Pinpoint the cell where the given text exists, returning its [X, Y] midpoint coordinate. 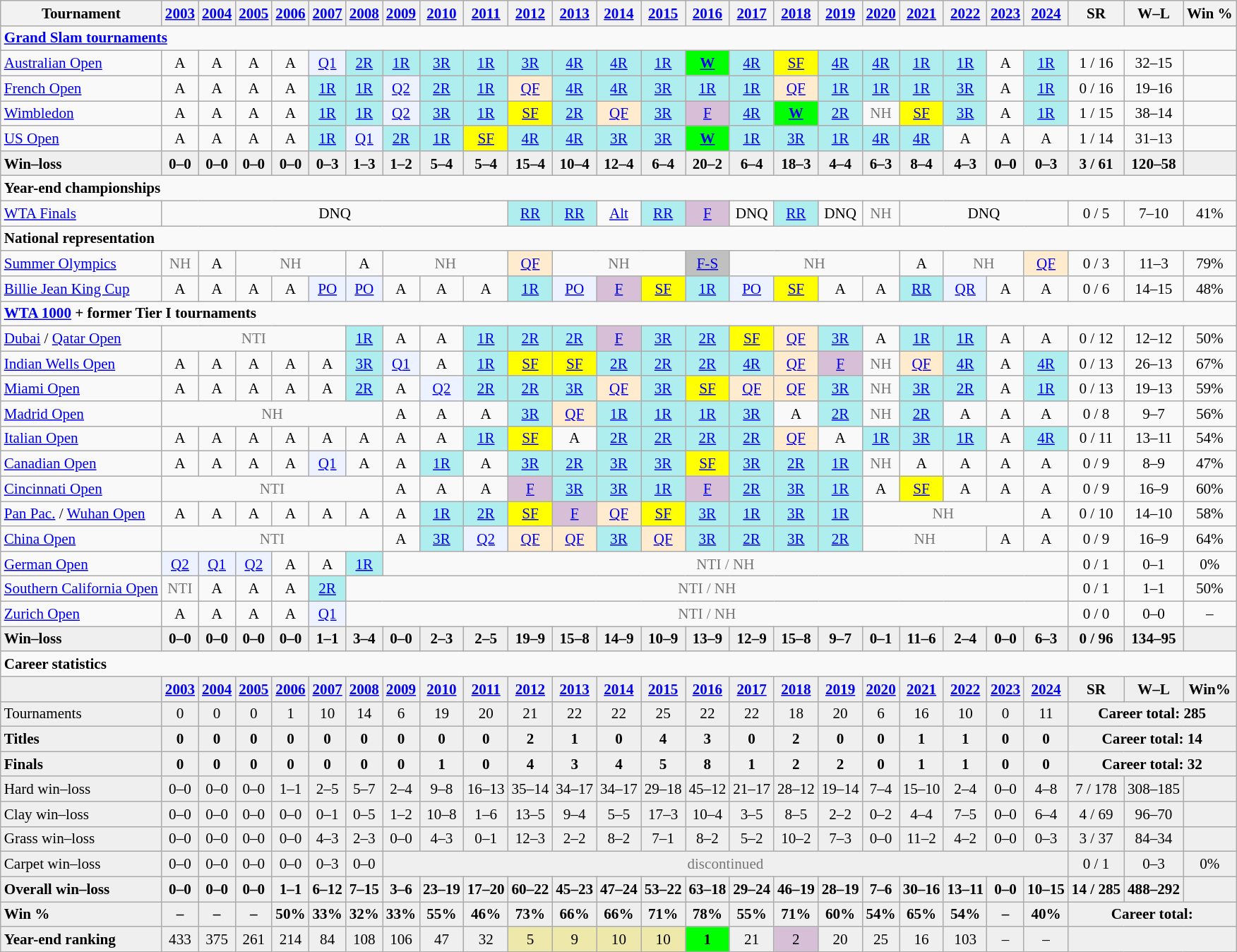
Zurich Open [81, 613]
7–3 [840, 839]
45–23 [575, 888]
47 [442, 939]
Wimbledon [81, 113]
67% [1210, 363]
19–9 [531, 638]
Pan Pac. / Wuhan Open [81, 514]
Italian Open [81, 438]
19 [442, 713]
84 [328, 939]
WTA Finals [81, 213]
11–2 [922, 839]
32% [364, 914]
9 [575, 939]
375 [217, 939]
Win% [1210, 689]
30–16 [922, 888]
134–95 [1154, 638]
15–10 [922, 788]
29–18 [664, 788]
5–7 [364, 788]
0 / 0 [1096, 613]
308–185 [1154, 788]
10–15 [1046, 888]
China Open [81, 538]
Career statistics [618, 664]
0 / 6 [1096, 288]
8–9 [1154, 463]
120–58 [1154, 162]
35–14 [531, 788]
47% [1210, 463]
19–13 [1154, 388]
3–5 [751, 814]
45–12 [707, 788]
108 [364, 939]
16–13 [486, 788]
32–15 [1154, 64]
28–12 [796, 788]
3 / 61 [1096, 162]
31–13 [1154, 138]
46–19 [796, 888]
Career total: [1152, 914]
8–4 [922, 162]
Indian Wells Open [81, 363]
0 / 3 [1096, 263]
214 [290, 939]
26–13 [1154, 363]
14–9 [618, 638]
12–9 [751, 638]
261 [253, 939]
3–6 [401, 888]
65% [922, 914]
488–292 [1154, 888]
Madrid Open [81, 414]
9–4 [575, 814]
10–9 [664, 638]
11 [1046, 713]
7–1 [664, 839]
9–8 [442, 788]
73% [531, 914]
58% [1210, 514]
17–3 [664, 814]
12–3 [531, 839]
56% [1210, 414]
Tournaments [81, 713]
1 / 16 [1096, 64]
0 / 96 [1096, 638]
6–12 [328, 888]
433 [180, 939]
47–24 [618, 888]
Clay win–loss [81, 814]
23–19 [442, 888]
Hard win–loss [81, 788]
5–2 [751, 839]
Tournament [81, 13]
8–5 [796, 814]
Grass win–loss [81, 839]
14 [364, 713]
Career total: 32 [1152, 764]
Miami Open [81, 388]
0 / 5 [1096, 213]
F-S [707, 263]
US Open [81, 138]
Titles [81, 739]
7–15 [364, 888]
1–6 [486, 814]
Overall win–loss [81, 888]
18–3 [796, 162]
Canadian Open [81, 463]
19–14 [840, 788]
3–4 [364, 638]
discontinued [726, 864]
103 [965, 939]
18 [796, 713]
7–5 [965, 814]
106 [401, 939]
Career total: 285 [1152, 713]
10–8 [442, 814]
17–20 [486, 888]
7–10 [1154, 213]
1 / 15 [1096, 113]
8 [707, 764]
21–17 [751, 788]
4 / 69 [1096, 814]
59% [1210, 388]
13–5 [531, 814]
63–18 [707, 888]
60–22 [531, 888]
41% [1210, 213]
Summer Olympics [81, 263]
7–6 [880, 888]
Year-end ranking [81, 939]
WTA 1000 + former Tier I tournaments [618, 314]
12–12 [1154, 339]
4–8 [1046, 788]
French Open [81, 88]
Carpet win–loss [81, 864]
Year-end championships [618, 188]
14 / 285 [1096, 888]
1 / 14 [1096, 138]
20–2 [707, 162]
QR [965, 288]
Southern California Open [81, 589]
28–19 [840, 888]
Grand Slam tournaments [618, 38]
11–6 [922, 638]
10–2 [796, 839]
32 [486, 939]
7–4 [880, 788]
96–70 [1154, 814]
5–5 [618, 814]
14–15 [1154, 288]
46% [486, 914]
13–9 [707, 638]
78% [707, 914]
0–5 [364, 814]
Alt [618, 213]
0 / 12 [1096, 339]
11–3 [1154, 263]
19–16 [1154, 88]
Finals [81, 764]
4–2 [965, 839]
53–22 [664, 888]
National representation [618, 239]
15–4 [531, 162]
40% [1046, 914]
29–24 [751, 888]
German Open [81, 564]
3 / 37 [1096, 839]
79% [1210, 263]
1–3 [364, 162]
14–10 [1154, 514]
0–2 [880, 814]
Billie Jean King Cup [81, 288]
0 / 8 [1096, 414]
Australian Open [81, 64]
0 / 16 [1096, 88]
84–34 [1154, 839]
Dubai / Qatar Open [81, 339]
Cincinnati Open [81, 489]
48% [1210, 288]
38–14 [1154, 113]
7 / 178 [1096, 788]
0 / 11 [1096, 438]
64% [1210, 538]
Career total: 14 [1152, 739]
12–4 [618, 162]
0 / 10 [1096, 514]
